From the cell containing the given text, extract its center point as (X, Y) coordinate. 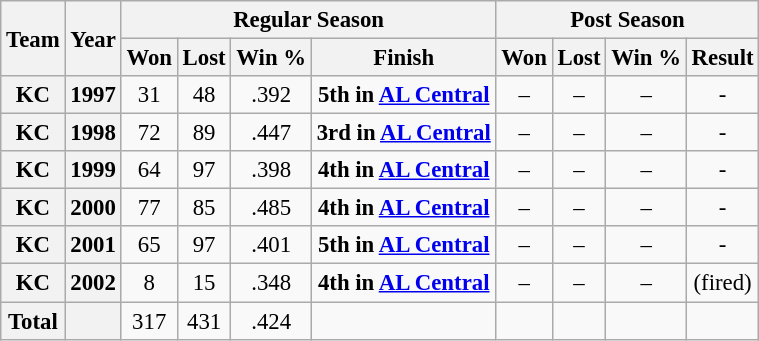
.424 (271, 321)
Total (33, 321)
2000 (93, 208)
Year (93, 38)
1998 (93, 133)
.392 (271, 95)
1997 (93, 95)
.401 (271, 245)
72 (149, 133)
317 (149, 321)
15 (204, 283)
.447 (271, 133)
48 (204, 95)
3rd in AL Central (404, 133)
64 (149, 170)
Result (722, 58)
(fired) (722, 283)
Team (33, 38)
.348 (271, 283)
Post Season (628, 20)
77 (149, 208)
8 (149, 283)
.485 (271, 208)
.398 (271, 170)
431 (204, 321)
31 (149, 95)
89 (204, 133)
85 (204, 208)
2001 (93, 245)
Regular Season (308, 20)
65 (149, 245)
1999 (93, 170)
2002 (93, 283)
Finish (404, 58)
